Determine the [X, Y] coordinate at the center of the cell enclosing the given text.  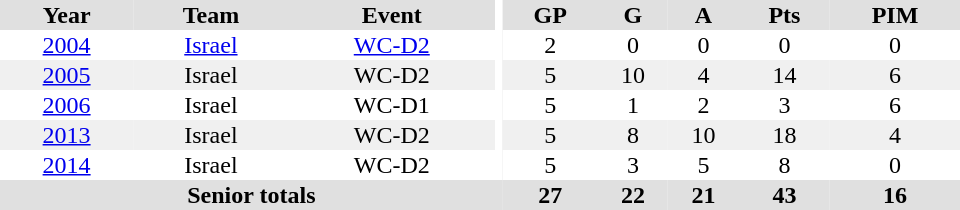
Year [66, 15]
22 [634, 195]
PIM [895, 15]
Senior totals [252, 195]
GP [550, 15]
A [704, 15]
Pts [784, 15]
2004 [66, 45]
2005 [66, 75]
16 [895, 195]
Event [392, 15]
2014 [66, 165]
2006 [66, 105]
14 [784, 75]
18 [784, 135]
WC-D1 [392, 105]
21 [704, 195]
27 [550, 195]
1 [634, 105]
43 [784, 195]
G [634, 15]
Team [210, 15]
2013 [66, 135]
